For the text-containing cell, return its midpoint in (X, Y) coordinate format. 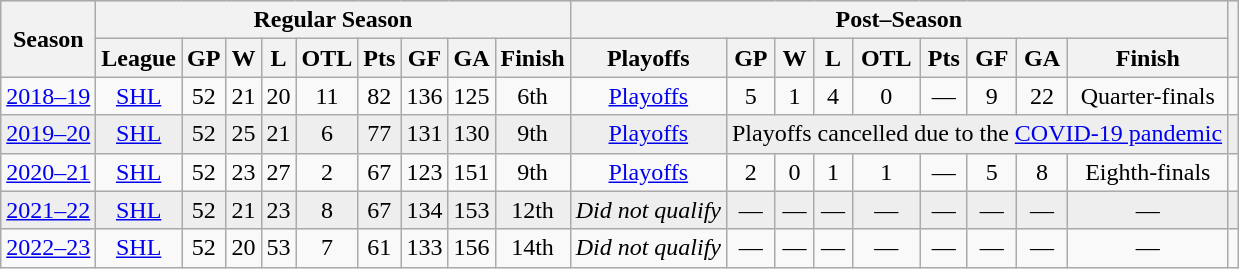
61 (380, 248)
53 (278, 248)
6 (327, 134)
Quarter-finals (1148, 96)
2020–21 (48, 172)
Eighth-finals (1148, 172)
Regular Season (333, 20)
Season (48, 39)
4 (834, 96)
25 (244, 134)
7 (327, 248)
12th (532, 210)
2022–23 (48, 248)
82 (380, 96)
151 (472, 172)
Playoffs cancelled due to the COVID-19 pandemic (976, 134)
6th (532, 96)
Post–Season (899, 20)
77 (380, 134)
156 (472, 248)
14th (532, 248)
2021–22 (48, 210)
123 (424, 172)
153 (472, 210)
27 (278, 172)
11 (327, 96)
League (139, 58)
125 (472, 96)
131 (424, 134)
2019–20 (48, 134)
130 (472, 134)
134 (424, 210)
133 (424, 248)
2018–19 (48, 96)
9 (992, 96)
136 (424, 96)
22 (1042, 96)
